Scan for the cell matching the given text and deliver its [x, y] coordinate at center. 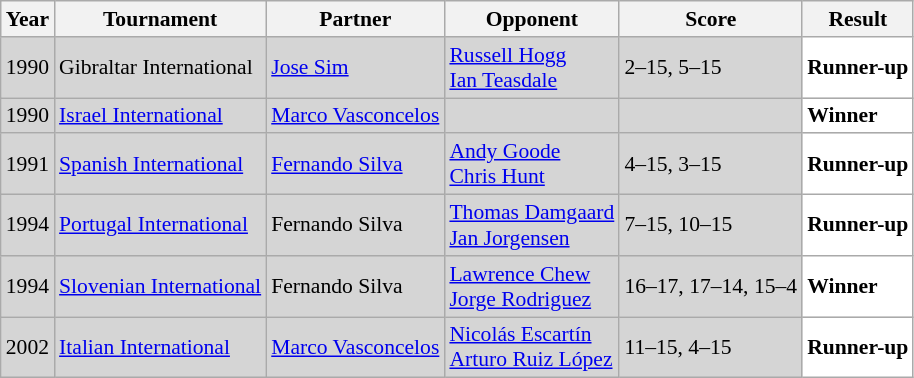
Year [28, 19]
16–17, 17–14, 15–4 [710, 286]
Israel International [160, 116]
Opponent [532, 19]
2–15, 5–15 [710, 68]
2002 [28, 348]
Tournament [160, 19]
1991 [28, 164]
Portugal International [160, 226]
Thomas Damgaard Jan Jorgensen [532, 226]
Andy Goode Chris Hunt [532, 164]
Score [710, 19]
Jose Sim [355, 68]
Gibraltar International [160, 68]
Slovenian International [160, 286]
11–15, 4–15 [710, 348]
Spanish International [160, 164]
Italian International [160, 348]
Russell Hogg Ian Teasdale [532, 68]
Lawrence Chew Jorge Rodriguez [532, 286]
4–15, 3–15 [710, 164]
7–15, 10–15 [710, 226]
Nicolás Escartín Arturo Ruiz López [532, 348]
Result [858, 19]
Partner [355, 19]
